Return [X, Y] of the center of cell containing provided text 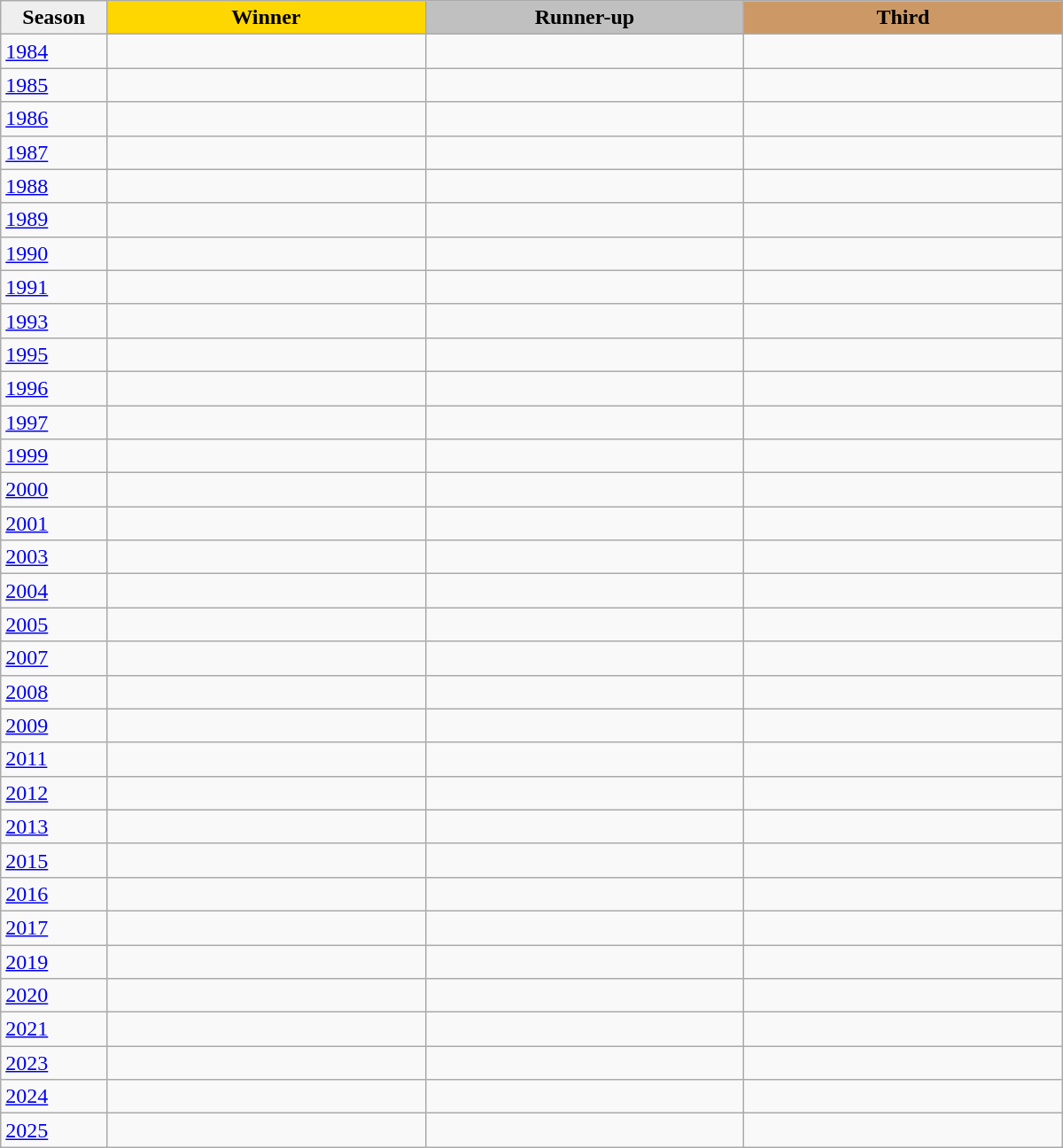
Season [54, 18]
2001 [54, 524]
Third [904, 18]
Runner-up [585, 18]
2007 [54, 658]
1999 [54, 456]
1984 [54, 51]
2003 [54, 557]
2023 [54, 1063]
1993 [54, 321]
1991 [54, 287]
1997 [54, 423]
2025 [54, 1130]
2008 [54, 692]
2020 [54, 996]
2017 [54, 927]
2021 [54, 1029]
2004 [54, 591]
1985 [54, 85]
2015 [54, 860]
2024 [54, 1097]
2012 [54, 793]
1989 [54, 220]
Winner [267, 18]
1996 [54, 388]
2011 [54, 759]
1986 [54, 119]
1990 [54, 253]
2000 [54, 490]
1995 [54, 354]
2016 [54, 894]
2009 [54, 725]
1988 [54, 186]
2019 [54, 961]
2005 [54, 624]
1987 [54, 152]
2013 [54, 826]
